Find where the given text appears and provide that cell's center as (X, Y) coordinate. 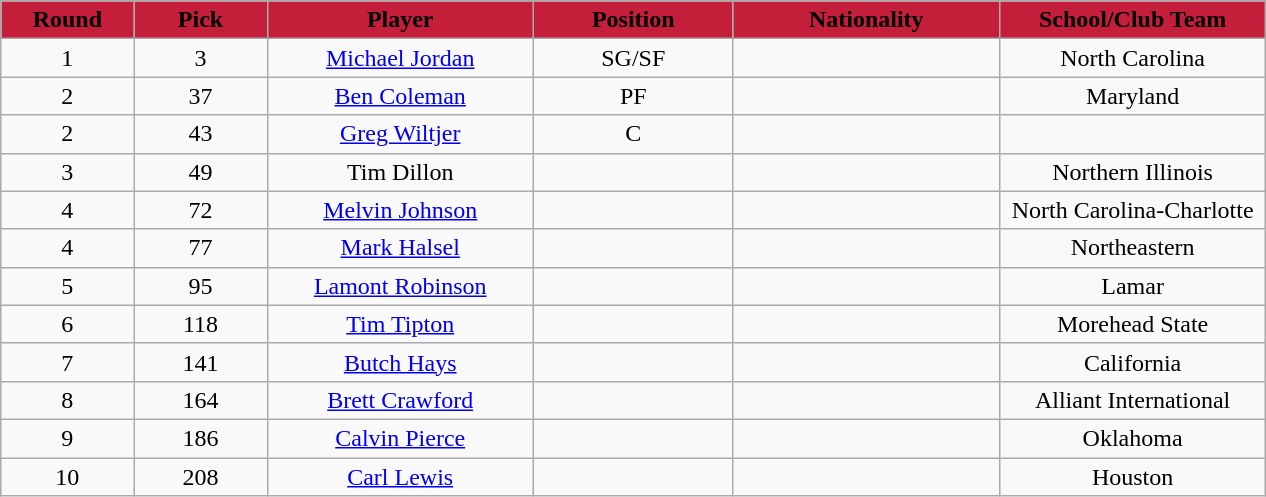
43 (200, 134)
PF (633, 96)
208 (200, 477)
Greg Wiltjer (400, 134)
Houston (1132, 477)
SG/SF (633, 58)
72 (200, 210)
North Carolina-Charlotte (1132, 210)
North Carolina (1132, 58)
School/Club Team (1132, 20)
186 (200, 438)
8 (68, 400)
7 (68, 362)
Michael Jordan (400, 58)
77 (200, 248)
Lamar (1132, 286)
Ben Coleman (400, 96)
37 (200, 96)
Tim Tipton (400, 324)
Round (68, 20)
Pick (200, 20)
C (633, 134)
Tim Dillon (400, 172)
Butch Hays (400, 362)
5 (68, 286)
Lamont Robinson (400, 286)
49 (200, 172)
164 (200, 400)
9 (68, 438)
Calvin Pierce (400, 438)
Brett Crawford (400, 400)
118 (200, 324)
141 (200, 362)
Position (633, 20)
10 (68, 477)
Mark Halsel (400, 248)
Morehead State (1132, 324)
Maryland (1132, 96)
Carl Lewis (400, 477)
Oklahoma (1132, 438)
Northeastern (1132, 248)
Melvin Johnson (400, 210)
6 (68, 324)
1 (68, 58)
Northern Illinois (1132, 172)
Alliant International (1132, 400)
95 (200, 286)
Nationality (866, 20)
California (1132, 362)
Player (400, 20)
